For the text-containing cell, return its midpoint in (X, Y) coordinate format. 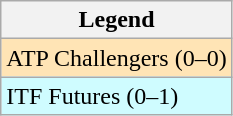
ATP Challengers (0–0) (116, 58)
Legend (116, 20)
ITF Futures (0–1) (116, 96)
